Extract the [X, Y] coordinate from the center of the cell holding the provided text.  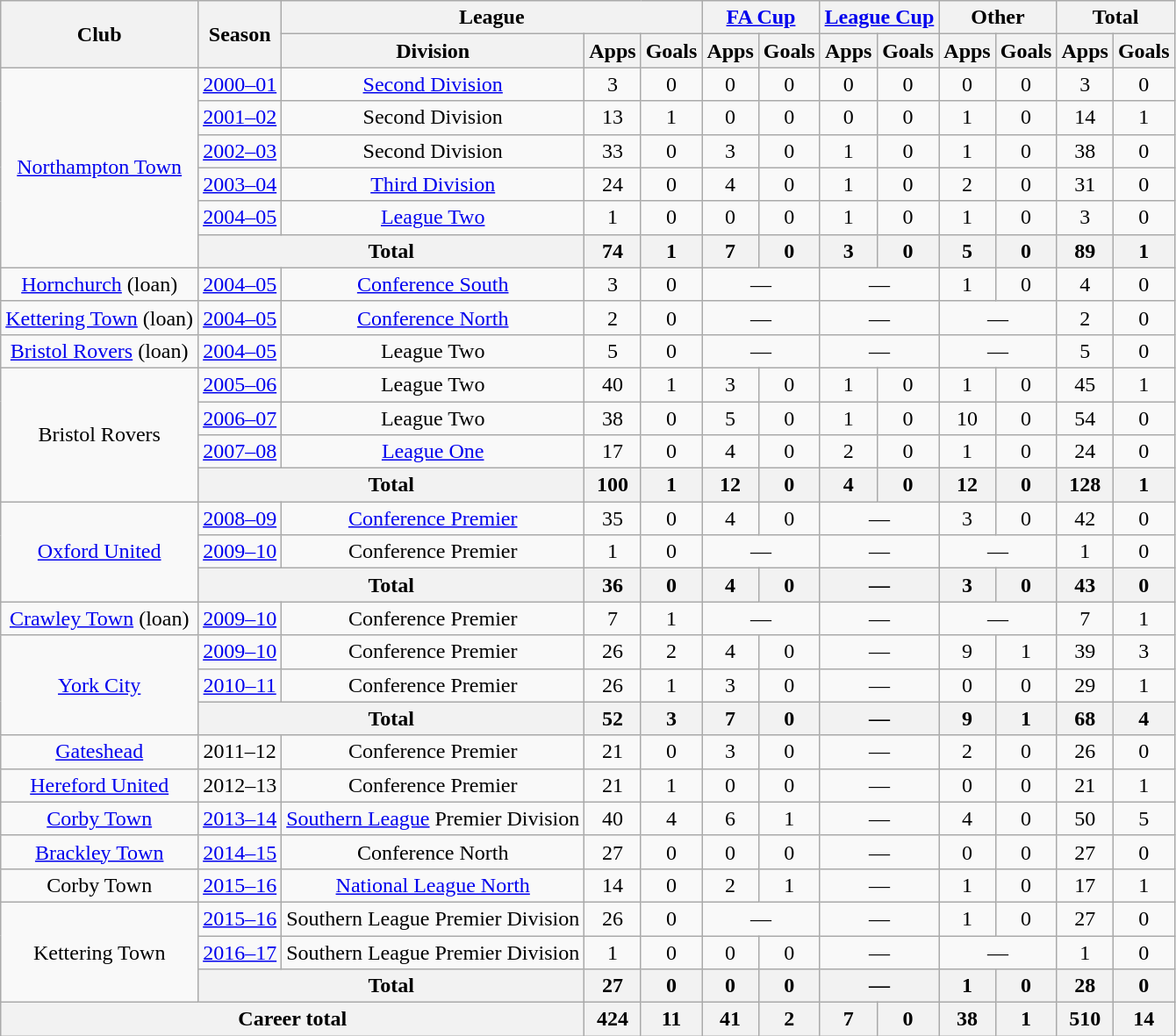
52 [613, 718]
89 [1085, 251]
Gateshead [100, 752]
Northampton Town [100, 168]
33 [613, 151]
2013–14 [240, 818]
Career total [293, 1019]
50 [1085, 818]
35 [613, 518]
10 [967, 418]
36 [613, 585]
League One [434, 452]
2011–12 [240, 752]
National League North [434, 885]
29 [1085, 685]
74 [613, 251]
2002–03 [240, 151]
2010–11 [240, 685]
League [491, 18]
45 [1085, 384]
2016–17 [240, 952]
13 [613, 118]
68 [1085, 718]
2014–15 [240, 852]
2001–02 [240, 118]
31 [1085, 184]
39 [1085, 652]
Hereford United [100, 785]
28 [1085, 986]
Conference South [434, 284]
43 [1085, 585]
11 [671, 1019]
2008–09 [240, 518]
Club [100, 34]
41 [730, 1019]
Division [434, 51]
York City [100, 685]
Hornchurch (loan) [100, 284]
Brackley Town [100, 852]
Kettering Town [100, 952]
Season [240, 34]
2012–13 [240, 785]
Bristol Rovers [100, 434]
100 [613, 485]
42 [1085, 518]
6 [730, 818]
Third Division [434, 184]
2000–01 [240, 84]
424 [613, 1019]
Bristol Rovers (loan) [100, 351]
2005–06 [240, 384]
2003–04 [240, 184]
Other [998, 18]
League Cup [879, 18]
Oxford United [100, 552]
128 [1085, 485]
2006–07 [240, 418]
54 [1085, 418]
2007–08 [240, 452]
FA Cup [761, 18]
Kettering Town (loan) [100, 318]
510 [1085, 1019]
Crawley Town (loan) [100, 618]
